For the text-containing cell, return its midpoint in [X, Y] coordinate format. 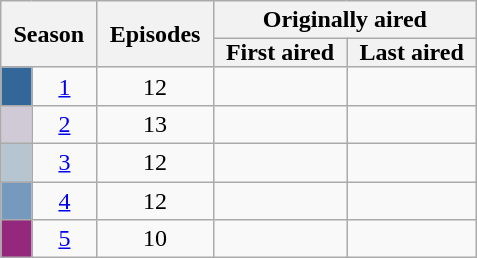
Episodes [155, 34]
13 [155, 124]
5 [64, 239]
Originally aired [344, 20]
10 [155, 239]
First aired [280, 53]
3 [64, 162]
Last aired [412, 53]
1 [64, 86]
Season [49, 34]
2 [64, 124]
4 [64, 201]
